Search for the cell housing the specified text and yield its [X, Y] center coordinate. 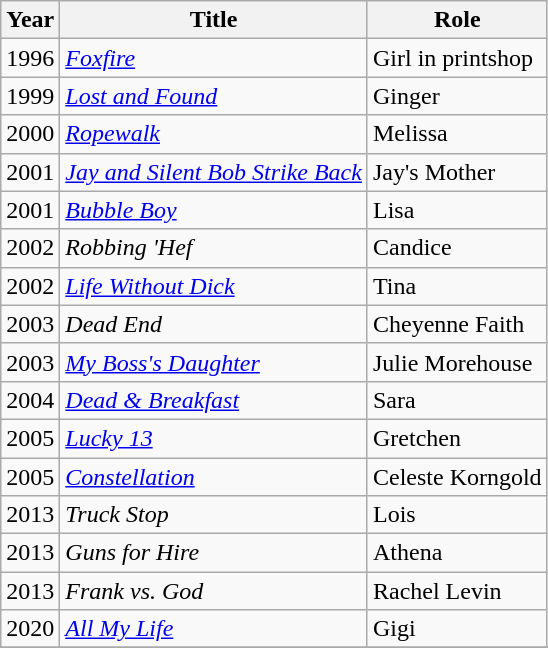
Robbing 'Hef [214, 248]
My Boss's Daughter [214, 362]
Ropewalk [214, 134]
Dead End [214, 324]
1999 [30, 96]
Girl in printshop [457, 58]
Frank vs. God [214, 591]
Jay and Silent Bob Strike Back [214, 172]
2000 [30, 134]
Candice [457, 248]
Guns for Hire [214, 553]
Athena [457, 553]
Gretchen [457, 438]
Sara [457, 400]
Dead & Breakfast [214, 400]
Jay's Mother [457, 172]
Julie Morehouse [457, 362]
Cheyenne Faith [457, 324]
Title [214, 20]
Lois [457, 515]
2020 [30, 629]
1996 [30, 58]
Ginger [457, 96]
2004 [30, 400]
Rachel Levin [457, 591]
Lucky 13 [214, 438]
Lisa [457, 210]
Melissa [457, 134]
Gigi [457, 629]
Year [30, 20]
Lost and Found [214, 96]
Role [457, 20]
Constellation [214, 477]
Tina [457, 286]
Bubble Boy [214, 210]
Celeste Korngold [457, 477]
Truck Stop [214, 515]
All My Life [214, 629]
Foxfire [214, 58]
Life Without Dick [214, 286]
